Identify which cell holds the provided text, then report its (X, Y) central coordinate. 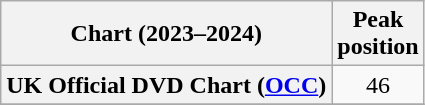
UK Official DVD Chart (OCC) (166, 85)
46 (378, 85)
Chart (2023–2024) (166, 34)
Peakposition (378, 34)
